Provide the [x, y] coordinate of the cell's center where the given text is located.  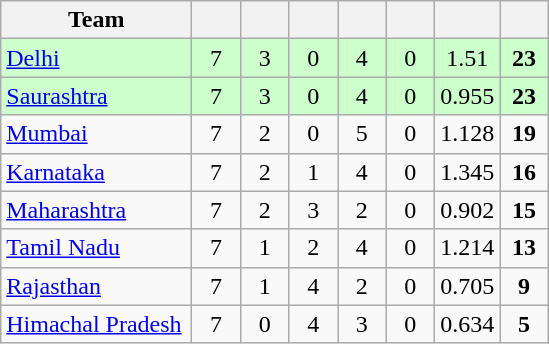
16 [524, 172]
9 [524, 286]
0.955 [468, 96]
Maharashtra [96, 210]
1.128 [468, 134]
1.51 [468, 58]
Himachal Pradesh [96, 324]
Mumbai [96, 134]
0.902 [468, 210]
1.345 [468, 172]
19 [524, 134]
0.634 [468, 324]
Team [96, 20]
0.705 [468, 286]
Karnataka [96, 172]
13 [524, 248]
1.214 [468, 248]
Tamil Nadu [96, 248]
15 [524, 210]
Delhi [96, 58]
Saurashtra [96, 96]
Rajasthan [96, 286]
